Scan for the cell matching the given text and deliver its [X, Y] coordinate at center. 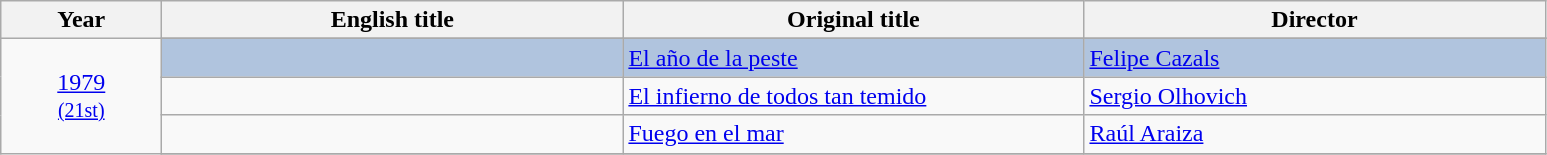
English title [392, 20]
Year [82, 20]
El año de la peste [854, 58]
Original title [854, 20]
Fuego en el mar [854, 134]
Felipe Cazals [1314, 58]
Sergio Olhovich [1314, 96]
Director [1314, 20]
1979(21st) [82, 96]
El infierno de todos tan temido [854, 96]
Raúl Araiza [1314, 134]
